Return the (x, y) coordinate for the center point of the cell that contains the specified text.  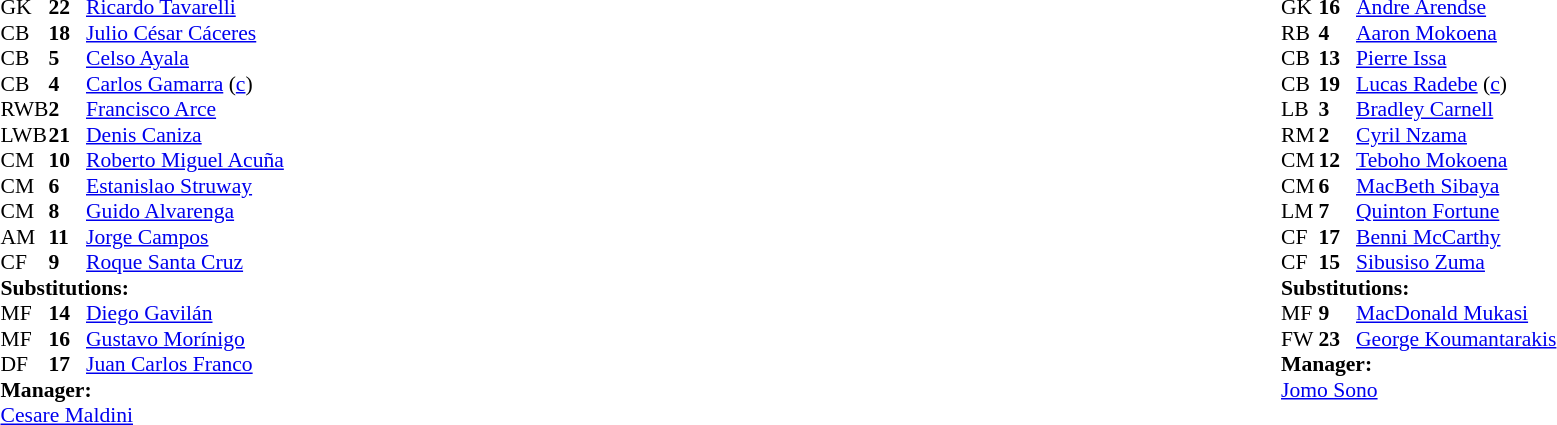
Benni McCarthy (1456, 237)
LB (1300, 109)
10 (67, 161)
5 (67, 59)
Roque Santa Cruz (185, 263)
18 (67, 33)
Cyril Nzama (1456, 135)
Bradley Carnell (1456, 109)
21 (67, 135)
Pierre Issa (1456, 59)
Lucas Radebe (c) (1456, 84)
13 (1338, 59)
AM (24, 237)
FW (1300, 339)
11 (67, 237)
Diego Gavilán (185, 313)
Quinton Fortune (1456, 211)
Sibusiso Zuma (1456, 263)
16 (67, 339)
14 (67, 313)
Juan Carlos Franco (185, 365)
23 (1338, 339)
LWB (24, 135)
15 (1338, 263)
LM (1300, 211)
Guido Alvarenga (185, 211)
George Koumantarakis (1456, 339)
8 (67, 211)
19 (1338, 84)
RM (1300, 135)
Francisco Arce (185, 109)
Julio César Cáceres (185, 33)
MacDonald Mukasi (1456, 313)
Jomo Sono (1418, 390)
Celso Ayala (185, 59)
Estanislao Struway (185, 186)
Roberto Miguel Acuña (185, 161)
Teboho Mokoena (1456, 161)
RB (1300, 33)
Gustavo Morínigo (185, 339)
12 (1338, 161)
MacBeth Sibaya (1456, 186)
3 (1338, 109)
Denis Caniza (185, 135)
RWB (24, 109)
Aaron Mokoena (1456, 33)
Carlos Gamarra (c) (185, 84)
DF (24, 365)
7 (1338, 211)
Jorge Campos (185, 237)
